Output the [x, y] coordinate of the center of the cell containing the given text.  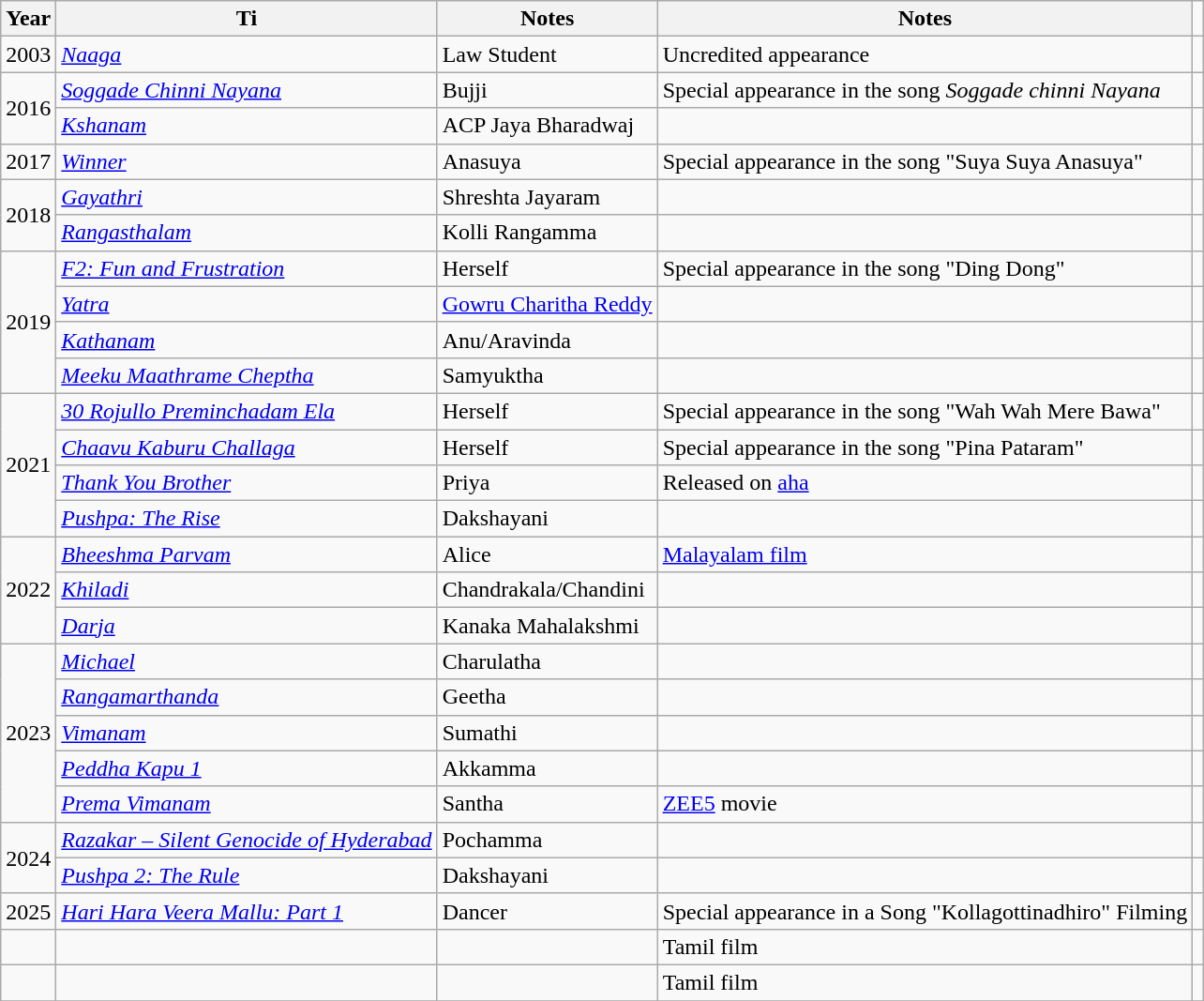
Chaavu Kaburu Challaga [247, 447]
Peddha Kapu 1 [247, 768]
Rangasthalam [247, 233]
Shreshta Jayaram [548, 197]
Malayalam film [925, 554]
Anasuya [548, 161]
Hari Hara Veera Mallu: Part 1 [247, 911]
Special appearance in the song "Suya Suya Anasuya" [925, 161]
2017 [28, 161]
2023 [28, 733]
Yatra [247, 304]
2019 [28, 322]
Sumathi [548, 733]
Special appearance in the song Soggade chinni Nayana [925, 90]
Pochamma [548, 840]
Charulatha [548, 661]
Uncredited appearance [925, 54]
Vimanam [247, 733]
F2: Fun and Frustration [247, 268]
Anu/Aravinda [548, 340]
30 Rojullo Preminchadam Ela [247, 411]
ZEE5 movie [925, 804]
Akkamma [548, 768]
Year [28, 19]
Darja [247, 626]
ACP Jaya Bharadwaj [548, 126]
Pushpa 2: The Rule [247, 875]
Geetha [548, 697]
Pushpa: The Rise [247, 519]
Meeku Maathrame Cheptha [247, 375]
Chandrakala/Chandini [548, 590]
Prema Vimanam [247, 804]
2024 [28, 857]
Kolli Rangamma [548, 233]
Special appearance in the song "Wah Wah Mere Bawa" [925, 411]
Soggade Chinni Nayana [247, 90]
Rangamarthanda [247, 697]
Samyuktha [548, 375]
Thank You Brother [247, 483]
Ti [247, 19]
Alice [548, 554]
2003 [28, 54]
2016 [28, 108]
Naaga [247, 54]
2022 [28, 590]
Released on aha [925, 483]
Priya [548, 483]
2021 [28, 464]
Razakar – Silent Genocide of Hyderabad [247, 840]
Special appearance in the song "Ding Dong" [925, 268]
Gowru Charitha Reddy [548, 304]
Santha [548, 804]
Special appearance in the song "Pina Pataram" [925, 447]
Kanaka Mahalakshmi [548, 626]
2018 [28, 215]
Michael [247, 661]
2025 [28, 911]
Dancer [548, 911]
Special appearance in a Song "Kollagottinadhiro" Filming [925, 911]
Bheeshma Parvam [247, 554]
Winner [247, 161]
Bujji [548, 90]
Kathanam [247, 340]
Khiladi [247, 590]
Kshanam [247, 126]
Gayathri [247, 197]
Law Student [548, 54]
